Return the (X, Y) coordinate for the center point of the cell that contains the specified text.  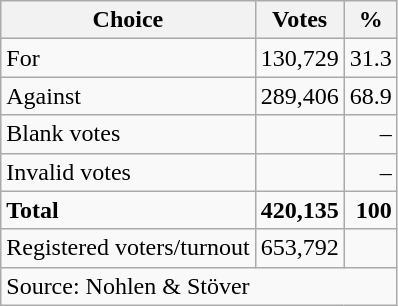
130,729 (300, 58)
100 (370, 210)
For (128, 58)
Blank votes (128, 134)
653,792 (300, 248)
Source: Nohlen & Stöver (199, 286)
Registered voters/turnout (128, 248)
Against (128, 96)
420,135 (300, 210)
289,406 (300, 96)
% (370, 20)
Invalid votes (128, 172)
31.3 (370, 58)
68.9 (370, 96)
Votes (300, 20)
Total (128, 210)
Choice (128, 20)
